From the cell containing the given text, extract its center point as (X, Y) coordinate. 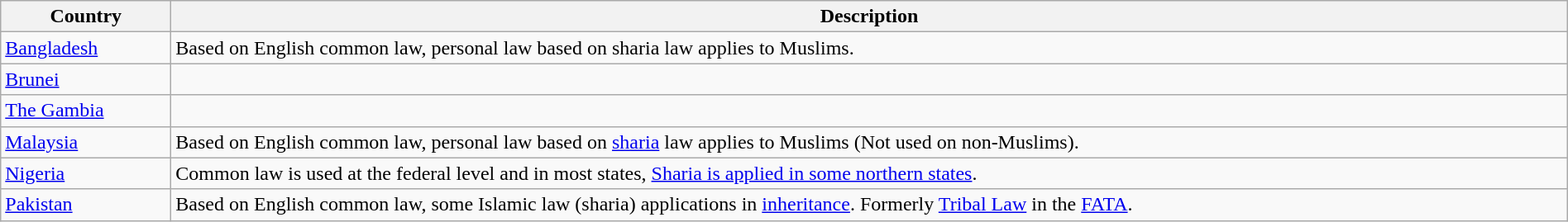
Based on English common law, personal law based on sharia law applies to Muslims (Not used on non-Muslims). (869, 142)
Pakistan (86, 205)
Description (869, 17)
Bangladesh (86, 48)
Based on English common law, personal law based on sharia law applies to Muslims. (869, 48)
Nigeria (86, 173)
Brunei (86, 79)
Common law is used at the federal level and in most states, Sharia is applied in some northern states. (869, 173)
Based on English common law, some Islamic law (sharia) applications in inheritance. Formerly Tribal Law in the FATA. (869, 205)
Malaysia (86, 142)
The Gambia (86, 111)
Country (86, 17)
